Return (X, Y) of the center of cell containing provided text 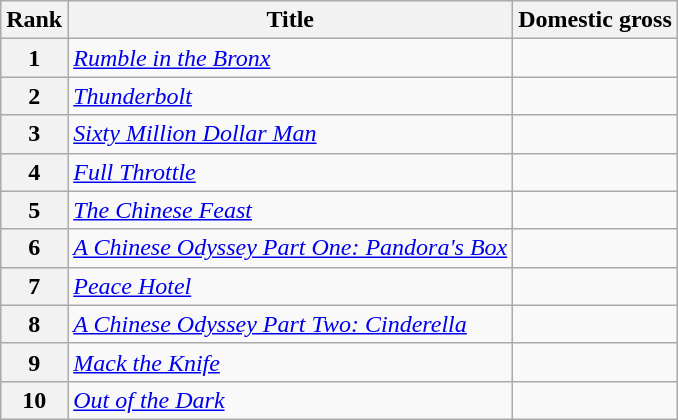
1 (34, 58)
Domestic gross (596, 20)
5 (34, 210)
7 (34, 286)
Thunderbolt (290, 96)
Rumble in the Bronx (290, 58)
The Chinese Feast (290, 210)
Mack the Knife (290, 362)
A Chinese Odyssey Part One: Pandora's Box (290, 248)
Peace Hotel (290, 286)
Rank (34, 20)
Title (290, 20)
A Chinese Odyssey Part Two: Cinderella (290, 324)
6 (34, 248)
Sixty Million Dollar Man (290, 134)
9 (34, 362)
2 (34, 96)
4 (34, 172)
Full Throttle (290, 172)
Out of the Dark (290, 400)
8 (34, 324)
3 (34, 134)
10 (34, 400)
